Output the [X, Y] coordinate of the center of the cell containing the given text.  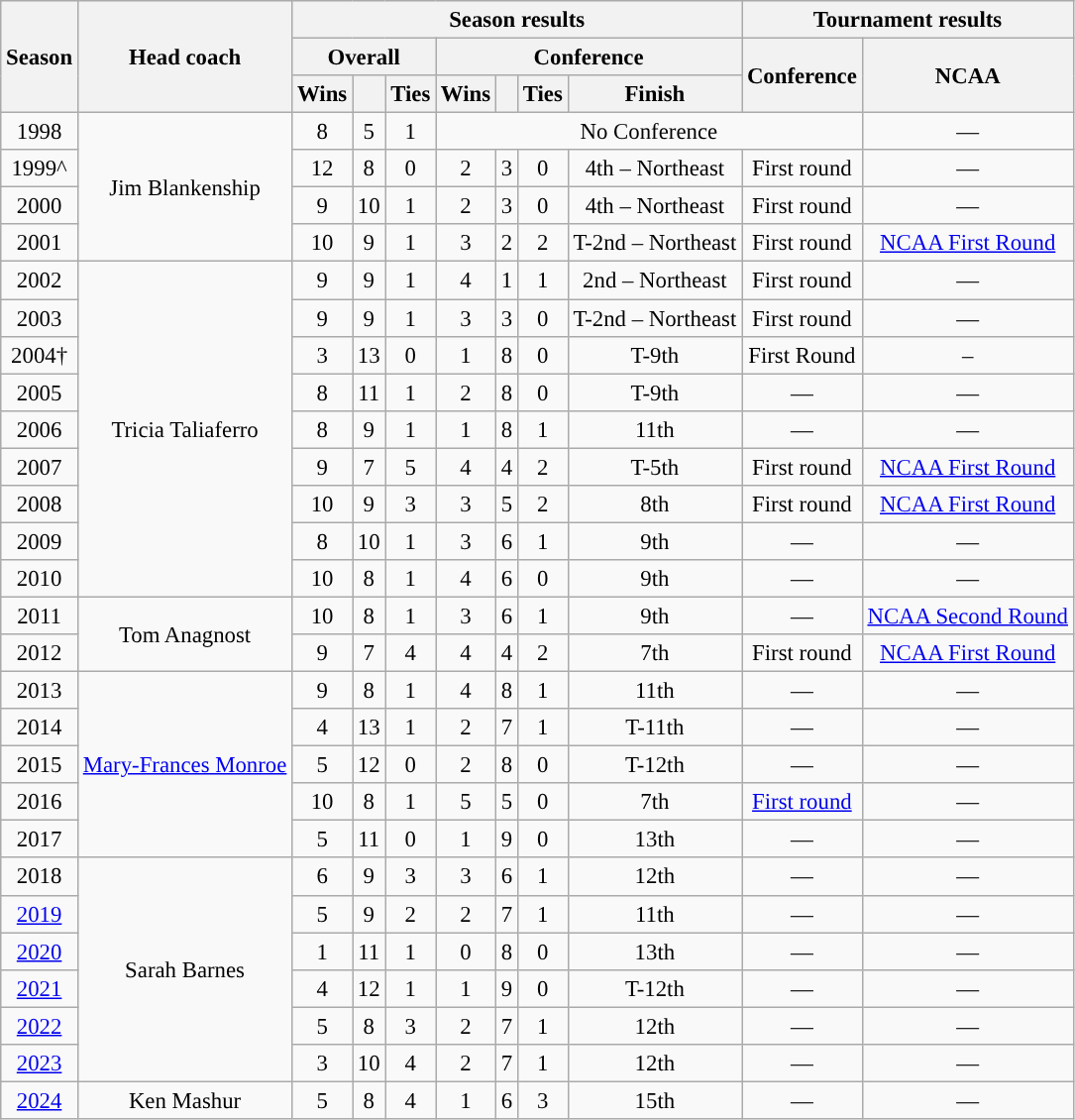
Tournament results [908, 20]
15th [655, 1100]
2002 [40, 280]
No Conference [650, 132]
– [967, 355]
Sarah Barnes [184, 970]
Finish [655, 94]
2013 [40, 691]
Season [40, 57]
2012 [40, 653]
1998 [40, 132]
2023 [40, 1064]
1999^ [40, 168]
2011 [40, 616]
8th [655, 504]
2003 [40, 318]
2008 [40, 504]
2018 [40, 877]
2009 [40, 541]
2001 [40, 243]
2005 [40, 392]
Tricia Taliaferro [184, 429]
2019 [40, 914]
T-11th [655, 728]
Ken Mashur [184, 1100]
2000 [40, 206]
First Round [803, 355]
Jim Blankenship [184, 187]
2007 [40, 467]
Season results [517, 20]
2004† [40, 355]
2014 [40, 728]
2016 [40, 802]
2nd – Northeast [655, 280]
T-5th [655, 467]
Mary-Frances Monroe [184, 765]
2017 [40, 840]
2015 [40, 765]
2006 [40, 429]
NCAA [967, 75]
Overall [365, 57]
NCAA Second Round [967, 616]
2022 [40, 1026]
2010 [40, 579]
2021 [40, 988]
Head coach [184, 57]
2020 [40, 952]
Tom Anagnost [184, 634]
2024 [40, 1100]
